Provide the [x, y] coordinate of the cell's center where the given text is located.  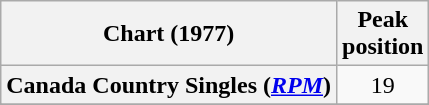
Canada Country Singles (RPM) [169, 85]
Chart (1977) [169, 34]
Peak position [383, 34]
19 [383, 85]
